Return the [x, y] coordinate for the center point of the cell that contains the specified text.  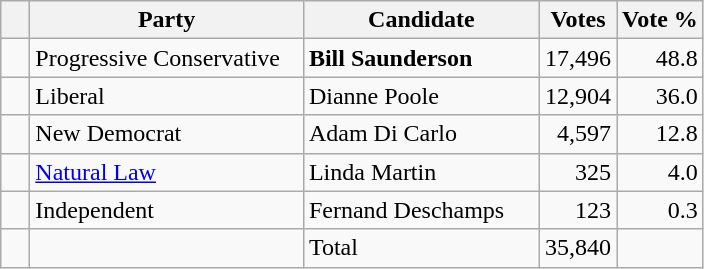
48.8 [660, 58]
325 [578, 172]
New Democrat [167, 134]
36.0 [660, 96]
Linda Martin [421, 172]
Vote % [660, 20]
Independent [167, 210]
Progressive Conservative [167, 58]
Liberal [167, 96]
Adam Di Carlo [421, 134]
Natural Law [167, 172]
4.0 [660, 172]
Votes [578, 20]
12,904 [578, 96]
Party [167, 20]
Total [421, 248]
12.8 [660, 134]
Fernand Deschamps [421, 210]
4,597 [578, 134]
123 [578, 210]
17,496 [578, 58]
Dianne Poole [421, 96]
35,840 [578, 248]
Candidate [421, 20]
0.3 [660, 210]
Bill Saunderson [421, 58]
